Find where the given text appears and provide that cell's center as [x, y] coordinate. 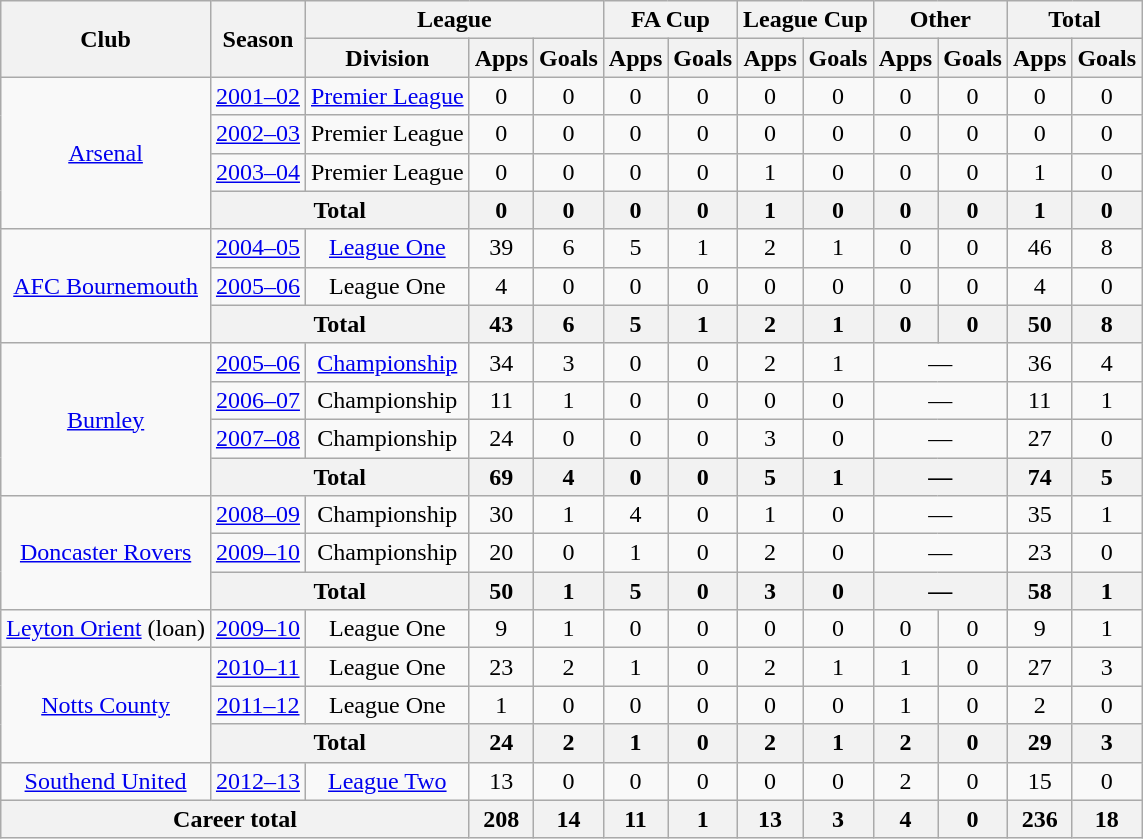
2007–08 [258, 438]
14 [569, 819]
74 [1039, 477]
2001–02 [258, 96]
236 [1039, 819]
2004–05 [258, 248]
Doncaster Rovers [106, 553]
34 [501, 362]
League [454, 20]
2010–11 [258, 667]
29 [1039, 743]
League Cup [806, 20]
AFC Bournemouth [106, 286]
Career total [235, 819]
Arsenal [106, 153]
2006–07 [258, 400]
69 [501, 477]
46 [1039, 248]
2012–13 [258, 781]
Leyton Orient (loan) [106, 629]
58 [1039, 591]
36 [1039, 362]
35 [1039, 515]
Season [258, 39]
43 [501, 324]
Club [106, 39]
2002–03 [258, 134]
2008–09 [258, 515]
2003–04 [258, 172]
Notts County [106, 705]
League Two [387, 781]
2011–12 [258, 705]
Other [940, 20]
18 [1107, 819]
39 [501, 248]
Southend United [106, 781]
208 [501, 819]
15 [1039, 781]
Burnley [106, 419]
20 [501, 553]
Division [387, 58]
FA Cup [670, 20]
30 [501, 515]
